Find where the given text appears and provide that cell's center as (X, Y) coordinate. 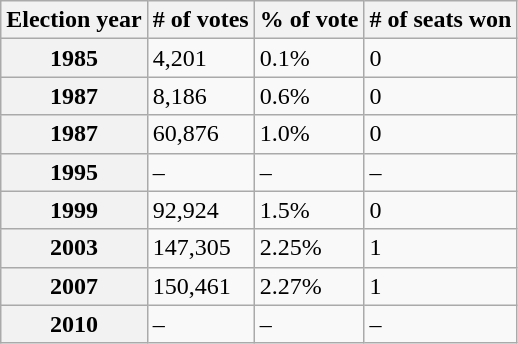
4,201 (200, 58)
Election year (74, 20)
% of vote (309, 20)
1999 (74, 210)
# of seats won (440, 20)
0.6% (309, 96)
2003 (74, 248)
# of votes (200, 20)
1.5% (309, 210)
2.27% (309, 286)
1995 (74, 172)
150,461 (200, 286)
2.25% (309, 248)
92,924 (200, 210)
147,305 (200, 248)
2010 (74, 324)
0.1% (309, 58)
8,186 (200, 96)
2007 (74, 286)
1985 (74, 58)
1.0% (309, 134)
60,876 (200, 134)
